Output the [X, Y] coordinate of the center of the cell containing the given text.  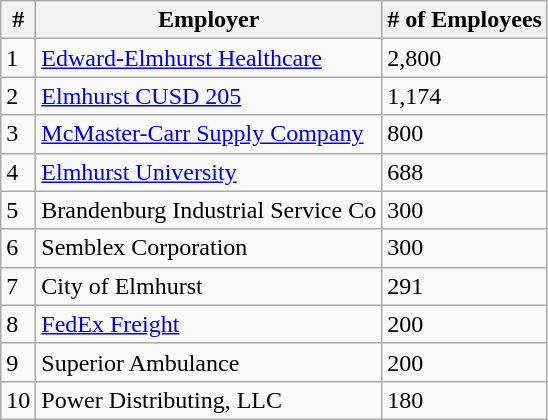
Elmhurst University [209, 172]
Elmhurst CUSD 205 [209, 96]
8 [18, 324]
180 [465, 400]
1 [18, 58]
2 [18, 96]
Semblex Corporation [209, 248]
Brandenburg Industrial Service Co [209, 210]
688 [465, 172]
6 [18, 248]
9 [18, 362]
2,800 [465, 58]
1,174 [465, 96]
291 [465, 286]
4 [18, 172]
800 [465, 134]
10 [18, 400]
McMaster-Carr Supply Company [209, 134]
3 [18, 134]
FedEx Freight [209, 324]
City of Elmhurst [209, 286]
# of Employees [465, 20]
Employer [209, 20]
Power Distributing, LLC [209, 400]
5 [18, 210]
7 [18, 286]
Superior Ambulance [209, 362]
# [18, 20]
Edward-Elmhurst Healthcare [209, 58]
